Scan for the cell matching the given text and deliver its [X, Y] coordinate at center. 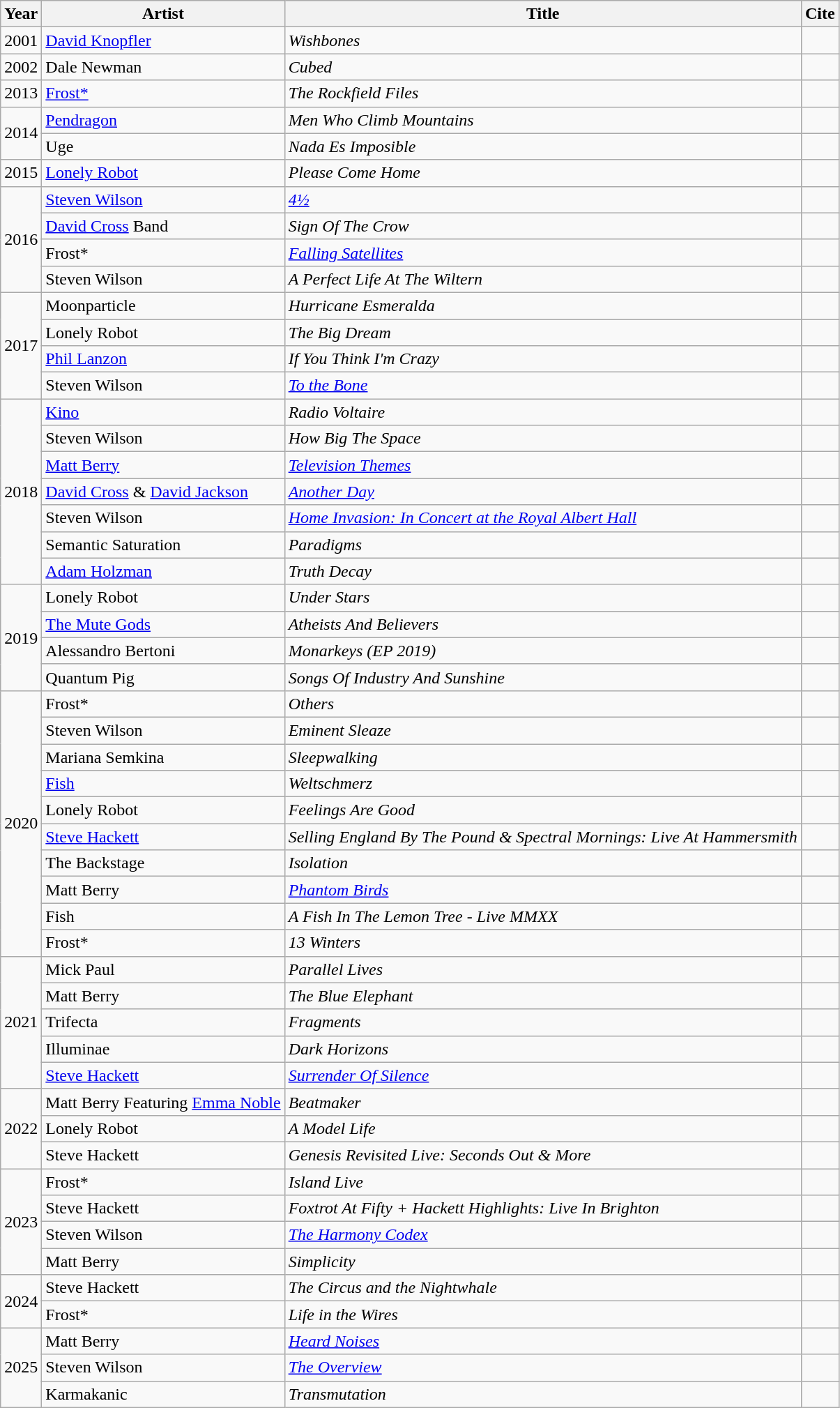
Songs Of Industry And Sunshine [542, 677]
How Big The Space [542, 439]
Title [542, 14]
Matt Berry Featuring Emma Noble [163, 1102]
Feelings Are Good [542, 810]
2018 [21, 492]
Life in the Wires [542, 1315]
2001 [21, 40]
Falling Satellites [542, 252]
Radio Voltaire [542, 412]
Trifecta [163, 1022]
Parallel Lives [542, 969]
The Overview [542, 1368]
Another Day [542, 492]
The Backstage [163, 863]
2025 [21, 1368]
A Perfect Life At The Wiltern [542, 279]
Truth Decay [542, 571]
2024 [21, 1301]
Alessandro Bertoni [163, 651]
The Rockfield Files [542, 93]
Monarkeys (EP 2019) [542, 651]
2017 [21, 345]
David Knopfler [163, 40]
The Harmony Codex [542, 1235]
2022 [21, 1128]
Weltschmerz [542, 784]
Mariana Semkina [163, 757]
2002 [21, 67]
Please Come Home [542, 173]
2013 [21, 93]
Nada Es Imposible [542, 146]
Sleepwalking [542, 757]
Quantum Pig [163, 677]
Uge [163, 146]
Home Invasion: In Concert at the Royal Albert Hall [542, 518]
Illuminae [163, 1049]
Wishbones [542, 40]
Eminent Sleaze [542, 730]
Phantom Birds [542, 890]
Cubed [542, 67]
Atheists And Believers [542, 624]
A Fish In The Lemon Tree - Live MMXX [542, 916]
Foxtrot At Fifty + Hackett Highlights: Live In Brighton [542, 1209]
2020 [21, 823]
David Cross Band [163, 226]
4½ [542, 199]
Simplicity [542, 1262]
Moonparticle [163, 305]
Dark Horizons [542, 1049]
Year [21, 14]
Semantic Saturation [163, 545]
Television Themes [542, 465]
Cite [820, 14]
2015 [21, 173]
Transmutation [542, 1394]
Sign Of The Crow [542, 226]
The Blue Elephant [542, 996]
To the Bone [542, 386]
2016 [21, 239]
Men Who Climb Mountains [542, 120]
Phil Lanzon [163, 359]
Selling England By The Pound & Spectral Mornings: Live At Hammersmith [542, 837]
Others [542, 704]
Heard Noises [542, 1341]
Mick Paul [163, 969]
Island Live [542, 1182]
Kino [163, 412]
Isolation [542, 863]
2019 [21, 637]
Karmakanic [163, 1394]
David Cross & David Jackson [163, 492]
Hurricane Esmeralda [542, 305]
Paradigms [542, 545]
13 Winters [542, 943]
The Mute Gods [163, 624]
Pendragon [163, 120]
Beatmaker [542, 1102]
Genesis Revisited Live: Seconds Out & More [542, 1155]
2014 [21, 133]
Surrender Of Silence [542, 1075]
2023 [21, 1222]
If You Think I'm Crazy [542, 359]
2021 [21, 1022]
Dale Newman [163, 67]
Under Stars [542, 598]
The Circus and the Nightwhale [542, 1288]
The Big Dream [542, 333]
Fragments [542, 1022]
Adam Holzman [163, 571]
Artist [163, 14]
A Model Life [542, 1128]
